Provide the [X, Y] coordinate of the cell's center where the given text is located.  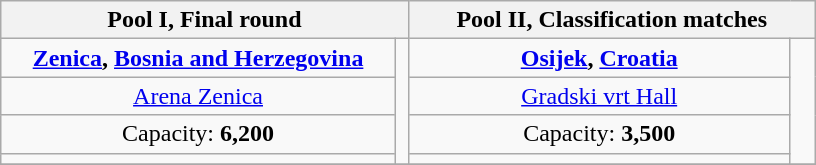
Zenica, Bosnia and Herzegovina [198, 58]
Capacity: 6,200 [198, 134]
Pool I, Final round [204, 20]
Gradski vrt Hall [599, 96]
Capacity: 3,500 [599, 134]
Osijek, Croatia [599, 58]
Pool II, Classification matches [612, 20]
Arena Zenica [198, 96]
